Return (x, y) of the center of cell containing provided text 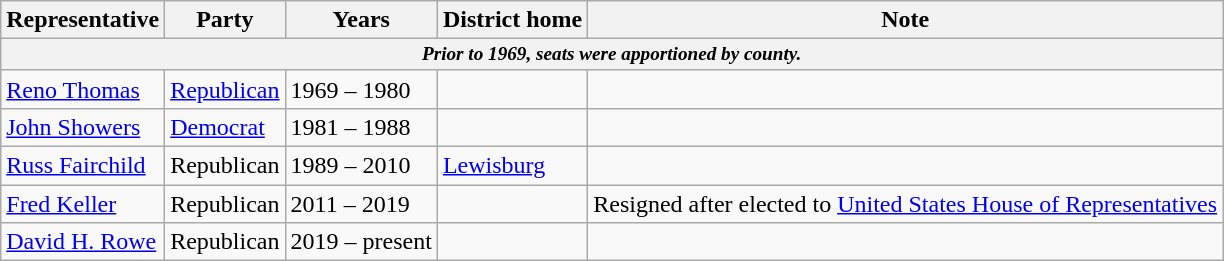
1989 – 2010 (361, 166)
John Showers (83, 128)
2019 – present (361, 242)
Democrat (225, 128)
1969 – 1980 (361, 89)
Fred Keller (83, 204)
Lewisburg (512, 166)
2011 – 2019 (361, 204)
Reno Thomas (83, 89)
Russ Fairchild (83, 166)
Party (225, 20)
Resigned after elected to United States House of Representatives (906, 204)
Years (361, 20)
Note (906, 20)
District home (512, 20)
Prior to 1969, seats were apportioned by county. (612, 55)
David H. Rowe (83, 242)
1981 – 1988 (361, 128)
Representative (83, 20)
